Output the (x, y) coordinate of the center of the cell containing the given text.  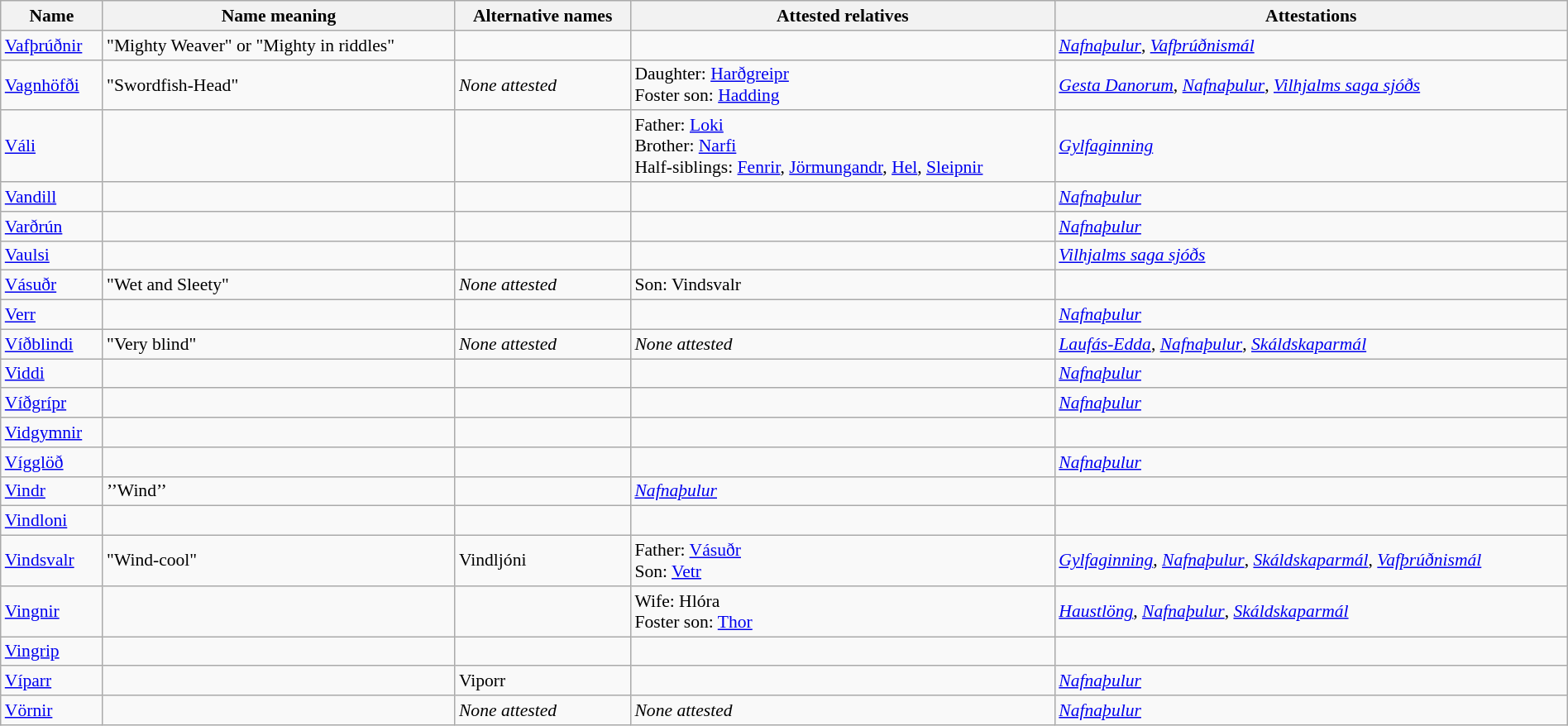
Father: Loki Brother: Narfi Half-siblings: Fenrir, Jörmungandr, Hel, Sleipnir (842, 147)
Haustlöng, Nafnaþulur, Skáldskaparmál (1311, 612)
"Very blind" (279, 344)
Vingnir (51, 612)
Vörnir (51, 710)
Varðrún (51, 227)
Víparr (51, 681)
Nafnaþulur, Vafþrúðnismál (1311, 45)
Vindljóni (543, 561)
Vilhjalms saga sjóðs (1311, 256)
Gylfaginning, Nafnaþulur, Skáldskaparmál, Vafþrúðnismál (1311, 561)
Vagnhöfði (51, 84)
Víðgrípr (51, 404)
Vígglöð (51, 462)
Vindr (51, 491)
Vingrip (51, 652)
Name (51, 16)
"Mighty Weaver" or "Mighty in riddles" (279, 45)
Vafþrúðnir (51, 45)
Alternative names (543, 16)
"Swordfish-Head" (279, 84)
Gylfaginning (1311, 147)
Vidgymnir (51, 432)
Viporr (543, 681)
’’Wind’’ (279, 491)
Verr (51, 315)
Vandill (51, 197)
Attestations (1311, 16)
Gesta Danorum, Nafnaþulur, Vilhjalms saga sjóðs (1311, 84)
Vaulsi (51, 256)
"Wind-cool" (279, 561)
Váli (51, 147)
Name meaning (279, 16)
"Wet and Sleety" (279, 285)
Wife: Hlóra Foster son: Thor (842, 612)
Vindloni (51, 521)
Vásuðr (51, 285)
Attested relatives (842, 16)
Víðblindi (51, 344)
Son: Vindsvalr (842, 285)
Laufás-Edda, Nafnaþulur, Skáldskaparmál (1311, 344)
Viddi (51, 374)
Father: Vásuðr Son: Vetr (842, 561)
Daughter: Harðgreipr Foster son: Hadding (842, 84)
Vindsvalr (51, 561)
